Extract the [X, Y] coordinate from the center of the cell holding the provided text.  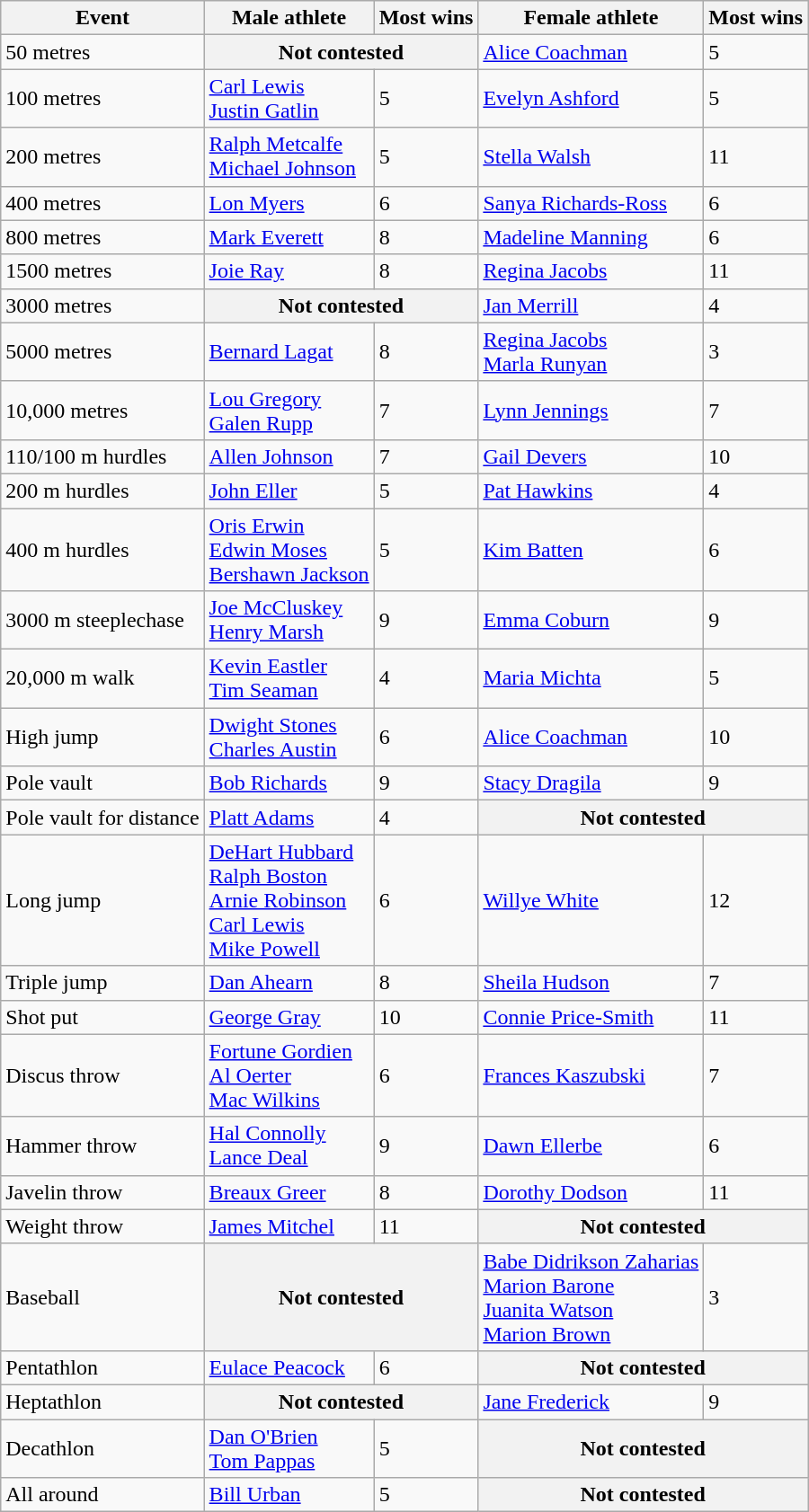
400 m hurdles [102, 550]
James Mitchel [289, 1226]
Willye White [591, 900]
Jan Merrill [591, 305]
Lou GregoryGalen Rupp [289, 410]
Jane Frederick [591, 1401]
Joe McCluskeyHenry Marsh [289, 620]
Heptathlon [102, 1401]
3000 m steeplechase [102, 620]
Oris ErwinEdwin MosesBershawn Jackson [289, 550]
Hal ConnollyLance Deal [289, 1146]
Carl LewisJustin Gatlin [289, 99]
Male athlete [289, 18]
John Eller [289, 491]
Pole vault [102, 783]
Dorothy Dodson [591, 1192]
Madeline Manning [591, 237]
George Gray [289, 1017]
Joie Ray [289, 271]
Gail Devers [591, 456]
800 metres [102, 237]
Bernard Lagat [289, 352]
Lynn Jennings [591, 410]
3000 metres [102, 305]
Sanya Richards-Ross [591, 203]
Kevin EastlerTim Seaman [289, 679]
Stacy Dragila [591, 783]
Baseball [102, 1297]
Bob Richards [289, 783]
110/100 m hurdles [102, 456]
12 [756, 900]
Kim Batten [591, 550]
Event [102, 18]
Discus throw [102, 1075]
Mark Everett [289, 237]
Connie Price-Smith [591, 1017]
5000 metres [102, 352]
Bill Urban [289, 1495]
Maria Michta [591, 679]
High jump [102, 737]
Long jump [102, 900]
Evelyn Ashford [591, 99]
All around [102, 1495]
DeHart HubbardRalph BostonArnie RobinsonCarl LewisMike Powell [289, 900]
Regina Jacobs [591, 271]
Allen Johnson [289, 456]
Hammer throw [102, 1146]
Dawn Ellerbe [591, 1146]
Sheila Hudson [591, 983]
Dan O'BrienTom Pappas [289, 1448]
Eulace Peacock [289, 1367]
Female athlete [591, 18]
Platt Adams [289, 818]
Frances Kaszubski [591, 1075]
Decathlon [102, 1448]
1500 metres [102, 271]
Emma Coburn [591, 620]
Pentathlon [102, 1367]
Ralph MetcalfeMichael Johnson [289, 156]
400 metres [102, 203]
Regina JacobsMarla Runyan [591, 352]
Fortune GordienAl OerterMac Wilkins [289, 1075]
Shot put [102, 1017]
50 metres [102, 52]
10,000 metres [102, 410]
Pat Hawkins [591, 491]
200 metres [102, 156]
Triple jump [102, 983]
Breaux Greer [289, 1192]
Dwight StonesCharles Austin [289, 737]
Stella Walsh [591, 156]
Javelin throw [102, 1192]
Pole vault for distance [102, 818]
Babe Didrikson ZahariasMarion BaroneJuanita WatsonMarion Brown [591, 1297]
20,000 m walk [102, 679]
Lon Myers [289, 203]
200 m hurdles [102, 491]
Dan Ahearn [289, 983]
Weight throw [102, 1226]
100 metres [102, 99]
